Output the [X, Y] coordinate of the center of the cell containing the given text.  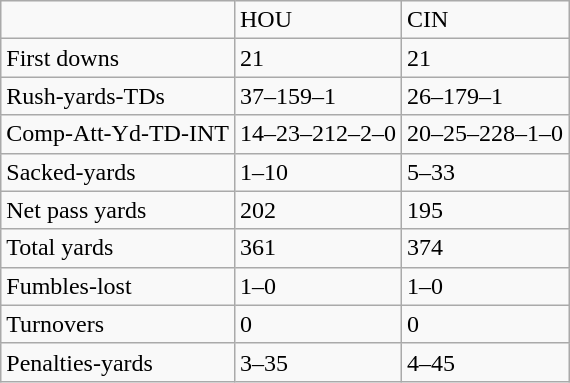
Net pass yards [118, 210]
26–179–1 [486, 96]
HOU [318, 20]
1–10 [318, 172]
195 [486, 210]
CIN [486, 20]
Turnovers [118, 324]
Comp-Att-Yd-TD-INT [118, 134]
Total yards [118, 248]
361 [318, 248]
5–33 [486, 172]
20–25–228–1–0 [486, 134]
3–35 [318, 362]
202 [318, 210]
Penalties-yards [118, 362]
374 [486, 248]
Sacked-yards [118, 172]
37–159–1 [318, 96]
First downs [118, 58]
Fumbles-lost [118, 286]
Rush-yards-TDs [118, 96]
4–45 [486, 362]
14–23–212–2–0 [318, 134]
